Output the (x, y) coordinate of the center of the cell containing the given text.  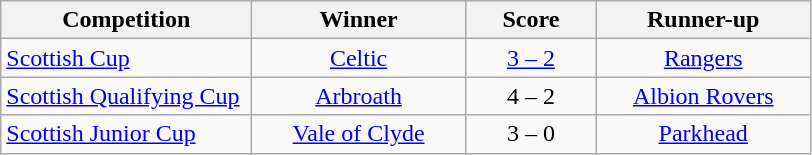
Scottish Junior Cup (126, 134)
Parkhead (703, 134)
Celtic (359, 58)
Score (530, 20)
4 – 2 (530, 96)
Winner (359, 20)
Scottish Cup (126, 58)
Competition (126, 20)
Vale of Clyde (359, 134)
Scottish Qualifying Cup (126, 96)
3 – 0 (530, 134)
Rangers (703, 58)
Runner-up (703, 20)
3 – 2 (530, 58)
Arbroath (359, 96)
Albion Rovers (703, 96)
